From the cell containing the given text, extract its center point as [x, y] coordinate. 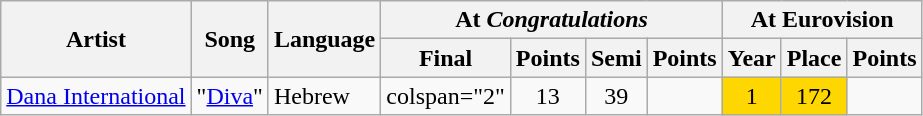
Song [230, 39]
172 [814, 96]
colspan="2" [446, 96]
"Diva" [230, 96]
Artist [96, 39]
At Eurovision [822, 20]
Place [814, 58]
Language [324, 39]
Dana International [96, 96]
Semi [616, 58]
Hebrew [324, 96]
1 [752, 96]
At Congratulations [552, 20]
Year [752, 58]
Final [446, 58]
13 [548, 96]
39 [616, 96]
